From the cell containing the given text, extract its center point as (x, y) coordinate. 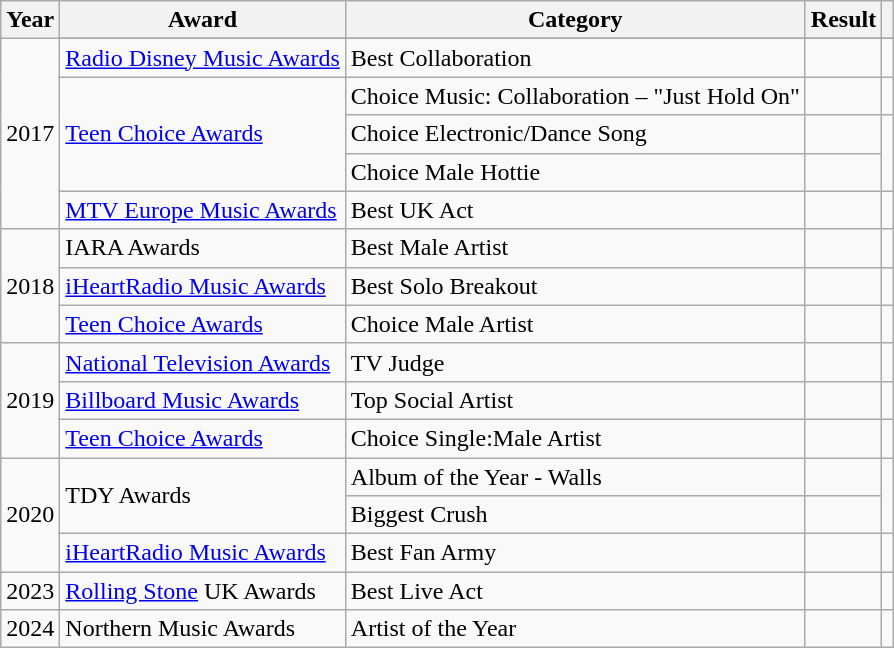
Year (30, 20)
TDY Awards (203, 496)
Rolling Stone UK Awards (203, 591)
Album of the Year - Walls (575, 477)
Billboard Music Awards (203, 400)
Best UK Act (575, 210)
Result (843, 20)
Choice Music: Collaboration – "Just Hold On" (575, 96)
Radio Disney Music Awards (203, 58)
2019 (30, 400)
Award (203, 20)
IARA Awards (203, 248)
National Television Awards (203, 362)
2023 (30, 591)
Best Fan Army (575, 553)
Choice Single:Male Artist (575, 438)
Best Solo Breakout (575, 286)
Northern Music Awards (203, 629)
2024 (30, 629)
Category (575, 20)
2018 (30, 286)
2017 (30, 134)
Artist of the Year (575, 629)
Choice Electronic/Dance Song (575, 134)
TV Judge (575, 362)
MTV Europe Music Awards (203, 210)
Top Social Artist (575, 400)
Biggest Crush (575, 515)
Best Live Act (575, 591)
2020 (30, 515)
Best Male Artist (575, 248)
Choice Male Artist (575, 324)
Choice Male Hottie (575, 172)
Best Collaboration (575, 58)
